Find where the given text appears and provide that cell's center as (X, Y) coordinate. 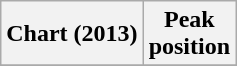
Chart (2013) (72, 34)
Peakposition (189, 34)
